Return (X, Y) of the center of cell containing provided text 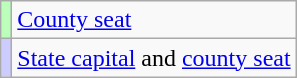
State capital and county seat (154, 58)
County seat (154, 20)
